Detect which cell encompasses the target text, then output its (X, Y) center coordinate. 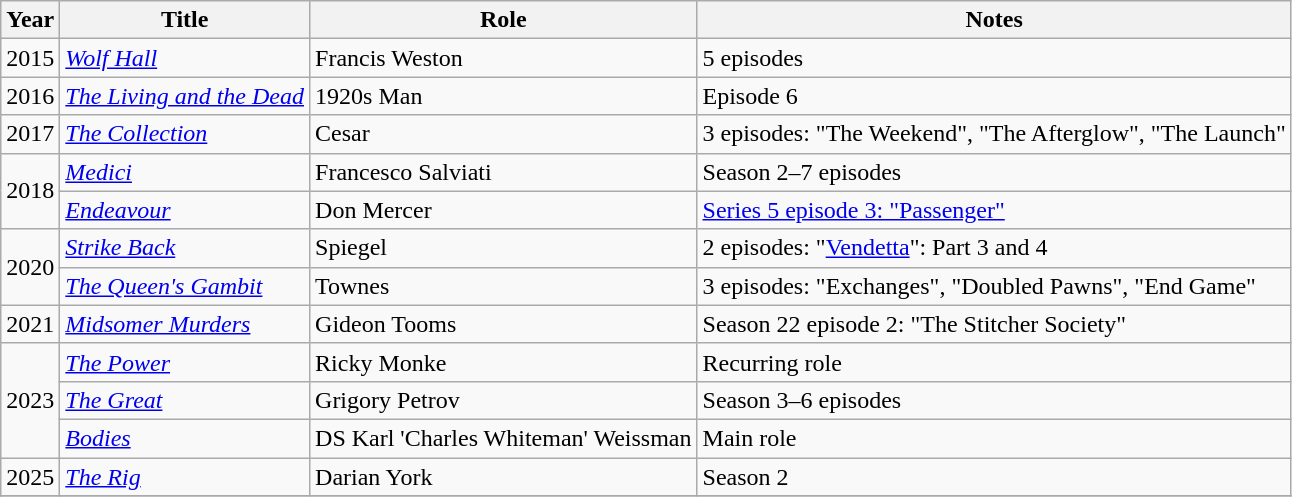
Midsomer Murders (185, 324)
Medici (185, 172)
Wolf Hall (185, 58)
Season 3–6 episodes (994, 400)
2018 (30, 191)
Francis Weston (504, 58)
5 episodes (994, 58)
2015 (30, 58)
The Rig (185, 477)
Year (30, 20)
Season 2–7 episodes (994, 172)
2020 (30, 267)
Title (185, 20)
Don Mercer (504, 210)
Episode 6 (994, 96)
Notes (994, 20)
Main role (994, 438)
The Living and the Dead (185, 96)
Bodies (185, 438)
2 episodes: "Vendetta": Part 3 and 4 (994, 248)
2017 (30, 134)
2021 (30, 324)
Darian York (504, 477)
Cesar (504, 134)
The Collection (185, 134)
Townes (504, 286)
The Queen's Gambit (185, 286)
1920s Man (504, 96)
Ricky Monke (504, 362)
2016 (30, 96)
2025 (30, 477)
Francesco Salviati (504, 172)
3 episodes: "The Weekend", "The Afterglow", "The Launch" (994, 134)
Grigory Petrov (504, 400)
DS Karl 'Charles Whiteman' Weissman (504, 438)
Series 5 episode 3: "Passenger" (994, 210)
Recurring role (994, 362)
2023 (30, 400)
The Power (185, 362)
Gideon Tooms (504, 324)
Role (504, 20)
3 episodes: "Exchanges", "Doubled Pawns", "End Game" (994, 286)
Endeavour (185, 210)
Season 2 (994, 477)
Spiegel (504, 248)
Season 22 episode 2: "The Stitcher Society" (994, 324)
Strike Back (185, 248)
The Great (185, 400)
